From the cell containing the given text, extract its center point as (X, Y) coordinate. 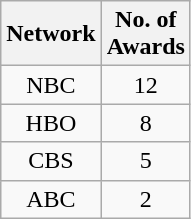
CBS (51, 161)
12 (146, 85)
No. ofAwards (146, 34)
NBC (51, 85)
5 (146, 161)
ABC (51, 199)
2 (146, 199)
8 (146, 123)
HBO (51, 123)
Network (51, 34)
